Detect which cell encompasses the target text, then output its [x, y] center coordinate. 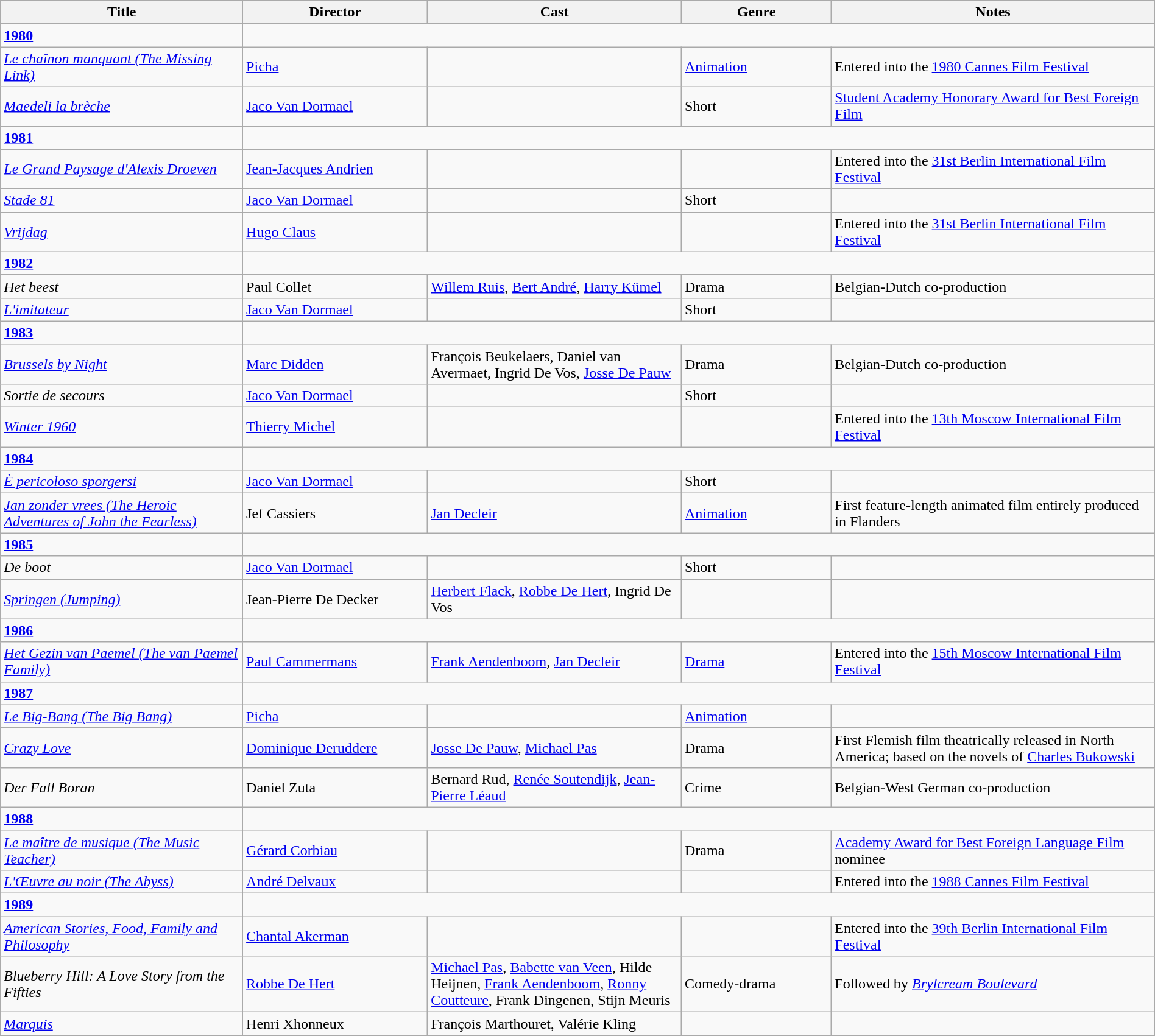
Der Fall Boran [122, 787]
Vrijdag [122, 231]
Le Big-Bang (The Big Bang) [122, 716]
Crazy Love [122, 748]
Maedeli la brèche [122, 106]
È pericoloso sporgersi [122, 482]
Notes [993, 12]
Winter 1960 [122, 428]
Le chaînon manquant (The Missing Link) [122, 67]
1983 [122, 333]
1988 [122, 819]
Bernard Rud, Renée Soutendijk, Jean-Pierre Léaud [554, 787]
François Marthouret, Valérie Kling [554, 1024]
1987 [122, 693]
Entered into the 13th Moscow International Film Festival [993, 428]
1982 [122, 263]
Brussels by Night [122, 364]
Paul Cammermans [335, 661]
Followed by Brylcream Boulevard [993, 984]
1986 [122, 630]
François Beukelaers, Daniel van Avermaet, Ingrid De Vos, Josse De Pauw [554, 364]
Blueberry Hill: A Love Story from the Fifties [122, 984]
L'imitateur [122, 309]
Gérard Corbiau [335, 850]
Daniel Zuta [335, 787]
Paul Collet [335, 286]
Crime [756, 787]
L'Œuvre au noir (The Abyss) [122, 882]
Marquis [122, 1024]
Stade 81 [122, 200]
Josse De Pauw, Michael Pas [554, 748]
Le Grand Paysage d'Alexis Droeven [122, 169]
Marc Didden [335, 364]
Title [122, 12]
Thierry Michel [335, 428]
Jean-Pierre De Decker [335, 599]
Robbe De Hert [335, 984]
Het Gezin van Paemel (The van Paemel Family) [122, 661]
Jan zonder vrees (The Heroic Adventures of John the Fearless) [122, 513]
Entered into the 1988 Cannes Film Festival [993, 882]
Chantal Akerman [335, 937]
Entered into the 15th Moscow International Film Festival [993, 661]
Hugo Claus [335, 231]
Willem Ruis, Bert André, Harry Kümel [554, 286]
1985 [122, 544]
First feature-length animated film entirely produced in Flanders [993, 513]
1984 [122, 459]
Michael Pas, Babette van Veen, Hilde Heijnen, Frank Aendenboom, Ronny Coutteure, Frank Dingenen, Stijn Meuris [554, 984]
Sortie de secours [122, 396]
Comedy-drama [756, 984]
Henri Xhonneux [335, 1024]
1980 [122, 35]
Het beest [122, 286]
Genre [756, 12]
Dominique Deruddere [335, 748]
Cast [554, 12]
Jean-Jacques Andrien [335, 169]
Le maître de musique (The Music Teacher) [122, 850]
Entered into the 1980 Cannes Film Festival [993, 67]
First Flemish film theatrically released in North America; based on the novels of Charles Bukowski [993, 748]
1981 [122, 138]
Academy Award for Best Foreign Language Film nominee [993, 850]
Jef Cassiers [335, 513]
Herbert Flack, Robbe De Hert, Ingrid De Vos [554, 599]
Jan Decleir [554, 513]
André Delvaux [335, 882]
De boot [122, 568]
American Stories, Food, Family and Philosophy [122, 937]
Student Academy Honorary Award for Best Foreign Film [993, 106]
Frank Aendenboom, Jan Decleir [554, 661]
Entered into the 39th Berlin International Film Festival [993, 937]
Director [335, 12]
Springen (Jumping) [122, 599]
Belgian-West German co-production [993, 787]
1989 [122, 905]
